Return (x, y) of the center of cell containing provided text 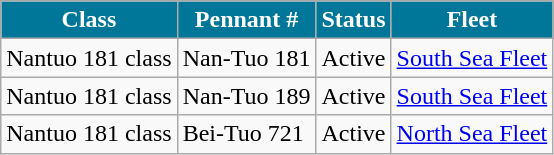
Class (89, 20)
North Sea Fleet (472, 134)
Pennant # (246, 20)
Nan-Tuo 189 (246, 96)
Bei-Tuo 721 (246, 134)
Fleet (472, 20)
Status (354, 20)
Nan-Tuo 181 (246, 58)
